Pinpoint the cell where the given text exists, returning its [X, Y] midpoint coordinate. 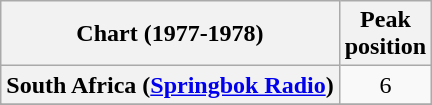
6 [385, 85]
South Africa (Springbok Radio) [170, 85]
Peakposition [385, 34]
Chart (1977-1978) [170, 34]
